Find where the given text appears and provide that cell's center as [X, Y] coordinate. 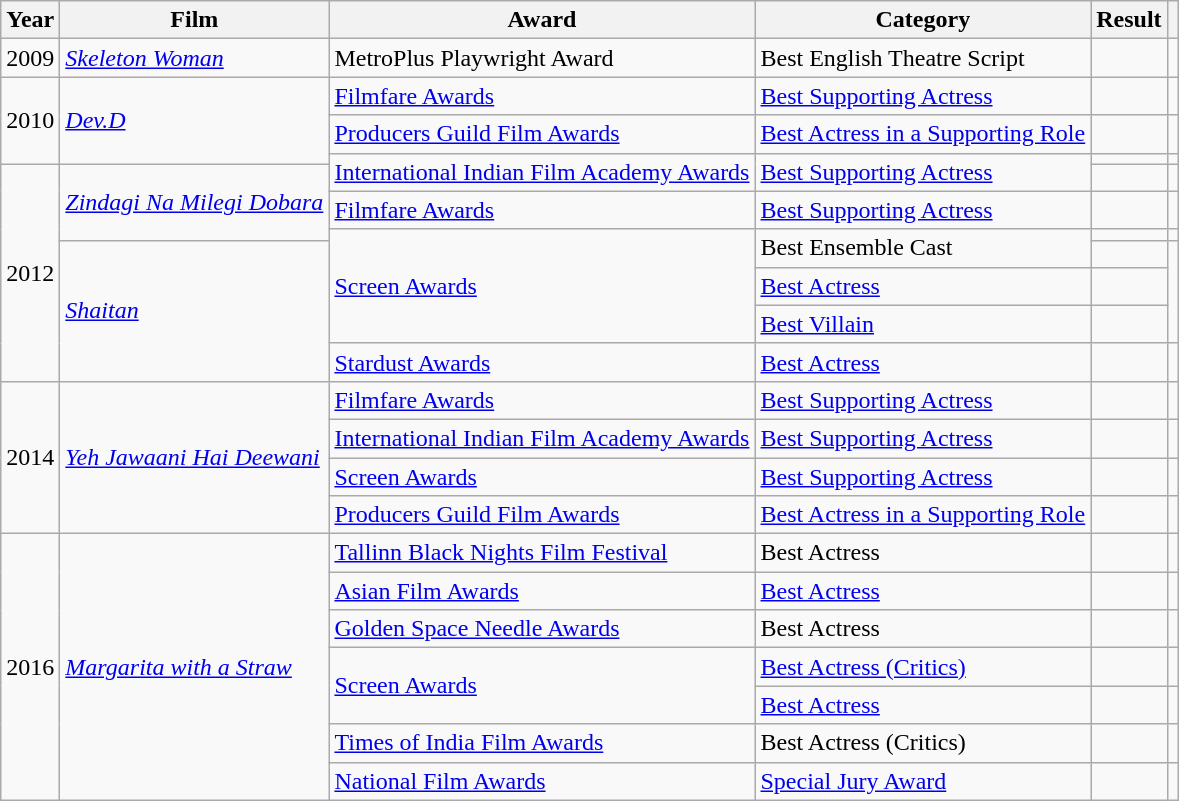
Special Jury Award [923, 781]
Shaitan [194, 310]
Asian Film Awards [542, 591]
Year [30, 20]
Skeleton Woman [194, 58]
Dev.D [194, 120]
Result [1129, 20]
Film [194, 20]
Golden Space Needle Awards [542, 629]
2010 [30, 120]
Stardust Awards [542, 362]
MetroPlus Playwright Award [542, 58]
2012 [30, 272]
Award [542, 20]
Best Villain [923, 324]
2014 [30, 457]
Margarita with a Straw [194, 667]
Zindagi Na Milegi Dobara [194, 202]
2009 [30, 58]
Best English Theatre Script [923, 58]
Best Ensemble Cast [923, 248]
2016 [30, 667]
Tallinn Black Nights Film Festival [542, 553]
Times of India Film Awards [542, 743]
Category [923, 20]
National Film Awards [542, 781]
Yeh Jawaani Hai Deewani [194, 457]
